Output the [x, y] coordinate of the center of the cell containing the given text.  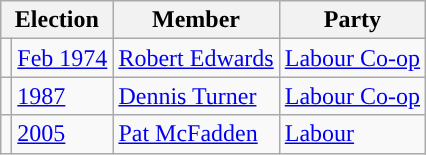
Party [352, 20]
1987 [62, 96]
Labour [352, 134]
Election [57, 20]
Dennis Turner [196, 96]
Pat McFadden [196, 134]
Member [196, 20]
2005 [62, 134]
Feb 1974 [62, 58]
Robert Edwards [196, 58]
